Find where the given text appears and provide that cell's center as (x, y) coordinate. 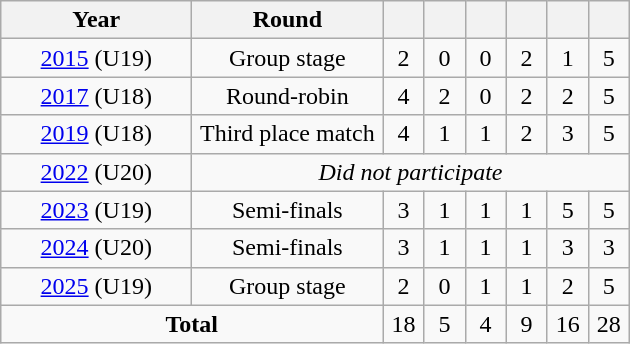
2015 (U19) (96, 58)
18 (404, 324)
Round (288, 20)
16 (568, 324)
2019 (U18) (96, 134)
28 (608, 324)
2025 (U19) (96, 286)
2022 (U20) (96, 172)
Year (96, 20)
2017 (U18) (96, 96)
2023 (U19) (96, 210)
Round-robin (288, 96)
Third place match (288, 134)
Total (192, 324)
9 (526, 324)
Did not participate (410, 172)
2024 (U20) (96, 248)
